Determine the (X, Y) coordinate at the center of the cell enclosing the given text.  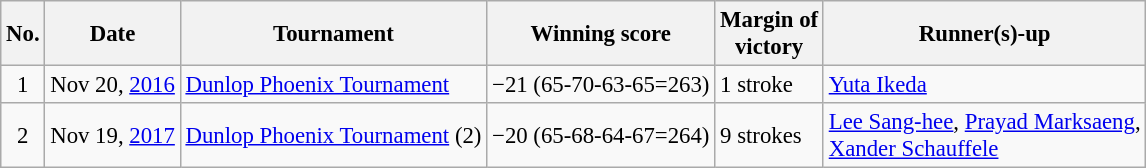
1 (23, 85)
Yuta Ikeda (984, 85)
Runner(s)-up (984, 34)
Dunlop Phoenix Tournament (334, 85)
Margin ofvictory (770, 34)
Tournament (334, 34)
−21 (65-70-63-65=263) (601, 85)
1 stroke (770, 85)
9 strokes (770, 136)
−20 (65-68-64-67=264) (601, 136)
No. (23, 34)
Winning score (601, 34)
Lee Sang-hee, Prayad Marksaeng, Xander Schauffele (984, 136)
Date (112, 34)
Dunlop Phoenix Tournament (2) (334, 136)
Nov 19, 2017 (112, 136)
2 (23, 136)
Nov 20, 2016 (112, 85)
